Detect which cell encompasses the target text, then output its (X, Y) center coordinate. 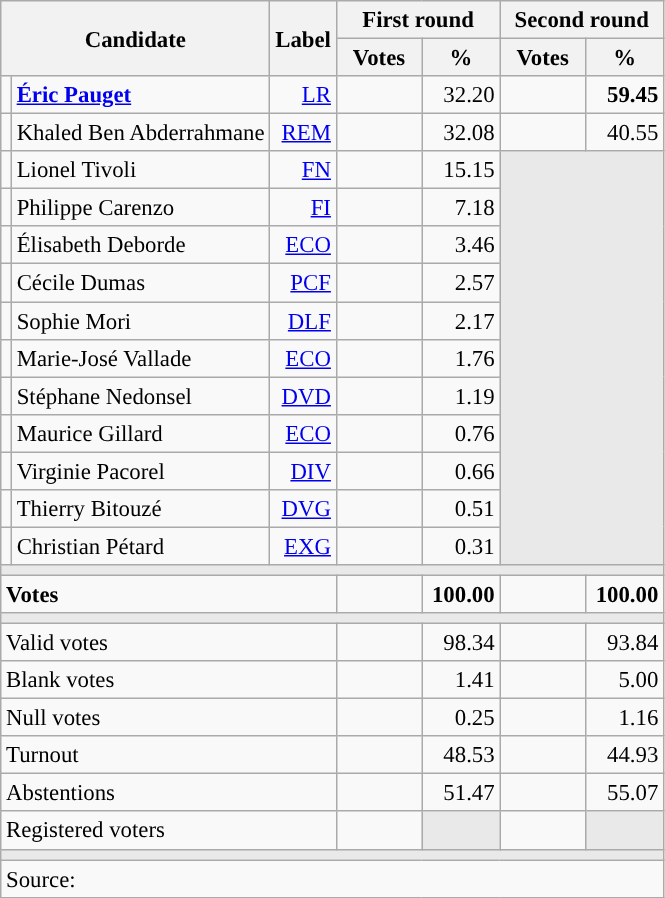
FN (303, 170)
DVG (303, 509)
1.76 (461, 358)
LR (303, 95)
Source: (332, 879)
2.17 (461, 321)
98.34 (461, 643)
Maurice Gillard (140, 433)
Stéphane Nedonsel (140, 396)
15.15 (461, 170)
93.84 (624, 643)
32.08 (461, 133)
Marie-José Vallade (140, 358)
3.46 (461, 245)
Lionel Tivoli (140, 170)
Abstentions (168, 793)
44.93 (624, 755)
DIV (303, 471)
DLF (303, 321)
Sophie Mori (140, 321)
DVD (303, 396)
Thierry Bitouzé (140, 509)
Second round (582, 20)
Virginie Pacorel (140, 471)
51.47 (461, 793)
Christian Pétard (140, 546)
2.57 (461, 283)
7.18 (461, 208)
5.00 (624, 680)
Blank votes (168, 680)
32.20 (461, 95)
0.76 (461, 433)
55.07 (624, 793)
0.25 (461, 718)
Candidate (136, 38)
Registered voters (168, 831)
Cécile Dumas (140, 283)
0.31 (461, 546)
Null votes (168, 718)
59.45 (624, 95)
Valid votes (168, 643)
Khaled Ben Abderrahmane (140, 133)
0.51 (461, 509)
EXG (303, 546)
First round (418, 20)
0.66 (461, 471)
FI (303, 208)
REM (303, 133)
48.53 (461, 755)
Philippe Carenzo (140, 208)
1.16 (624, 718)
Éric Pauget (140, 95)
Turnout (168, 755)
PCF (303, 283)
1.19 (461, 396)
1.41 (461, 680)
Label (303, 38)
40.55 (624, 133)
Élisabeth Deborde (140, 245)
